From the cell containing the given text, extract its center point as [X, Y] coordinate. 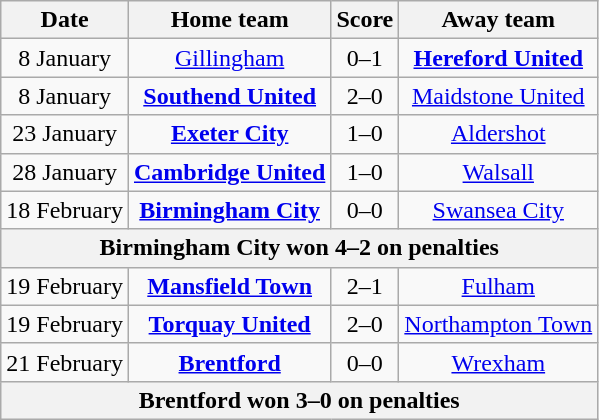
23 January [65, 134]
Cambridge United [229, 172]
Fulham [498, 286]
Hereford United [498, 58]
Southend United [229, 96]
Walsall [498, 172]
0–1 [365, 58]
Home team [229, 20]
Aldershot [498, 134]
2–1 [365, 286]
Away team [498, 20]
Birmingham City won 4–2 on penalties [300, 248]
Birmingham City [229, 210]
21 February [65, 362]
Swansea City [498, 210]
Date [65, 20]
Wrexham [498, 362]
Northampton Town [498, 324]
18 February [65, 210]
Gillingham [229, 58]
Maidstone United [498, 96]
Brentford won 3–0 on penalties [300, 400]
Mansfield Town [229, 286]
28 January [65, 172]
Score [365, 20]
Torquay United [229, 324]
Brentford [229, 362]
Exeter City [229, 134]
